From the cell containing the given text, extract its center point as [X, Y] coordinate. 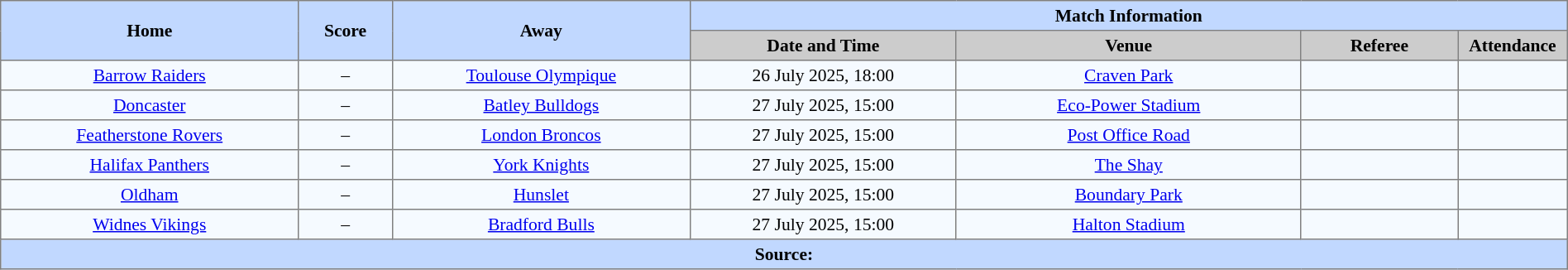
Bradford Bulls [541, 224]
26 July 2025, 18:00 [823, 75]
Toulouse Olympique [541, 75]
Match Information [1128, 16]
Date and Time [823, 46]
Halifax Panthers [150, 165]
Hunslet [541, 195]
The Shay [1128, 165]
Doncaster [150, 105]
Away [541, 31]
Post Office Road [1128, 135]
Halton Stadium [1128, 224]
York Knights [541, 165]
Eco-Power Stadium [1128, 105]
Featherstone Rovers [150, 135]
Boundary Park [1128, 195]
Craven Park [1128, 75]
Attendance [1513, 46]
Referee [1379, 46]
Widnes Vikings [150, 224]
Oldham [150, 195]
Source: [784, 254]
Venue [1128, 46]
Barrow Raiders [150, 75]
Score [346, 31]
London Broncos [541, 135]
Batley Bulldogs [541, 105]
Home [150, 31]
